Output the [X, Y] coordinate of the center of the cell containing the given text.  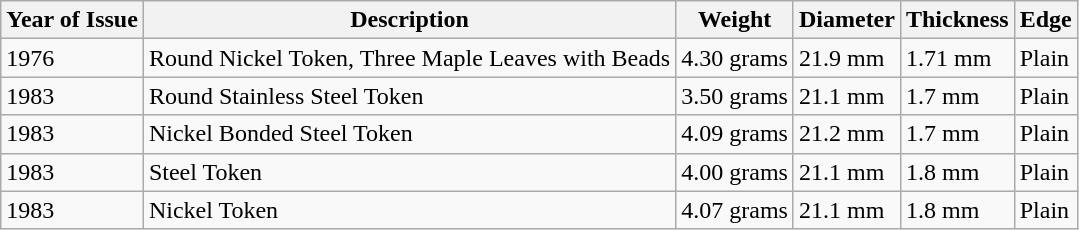
4.00 grams [735, 172]
Description [409, 20]
Round Stainless Steel Token [409, 96]
Nickel Token [409, 210]
Thickness [957, 20]
1976 [72, 58]
Edge [1046, 20]
1.71 mm [957, 58]
Nickel Bonded Steel Token [409, 134]
Steel Token [409, 172]
3.50 grams [735, 96]
4.30 grams [735, 58]
21.2 mm [846, 134]
Diameter [846, 20]
Year of Issue [72, 20]
Round Nickel Token, Three Maple Leaves with Beads [409, 58]
21.9 mm [846, 58]
4.09 grams [735, 134]
4.07 grams [735, 210]
Weight [735, 20]
